Output the (X, Y) coordinate of the center of the cell containing the given text.  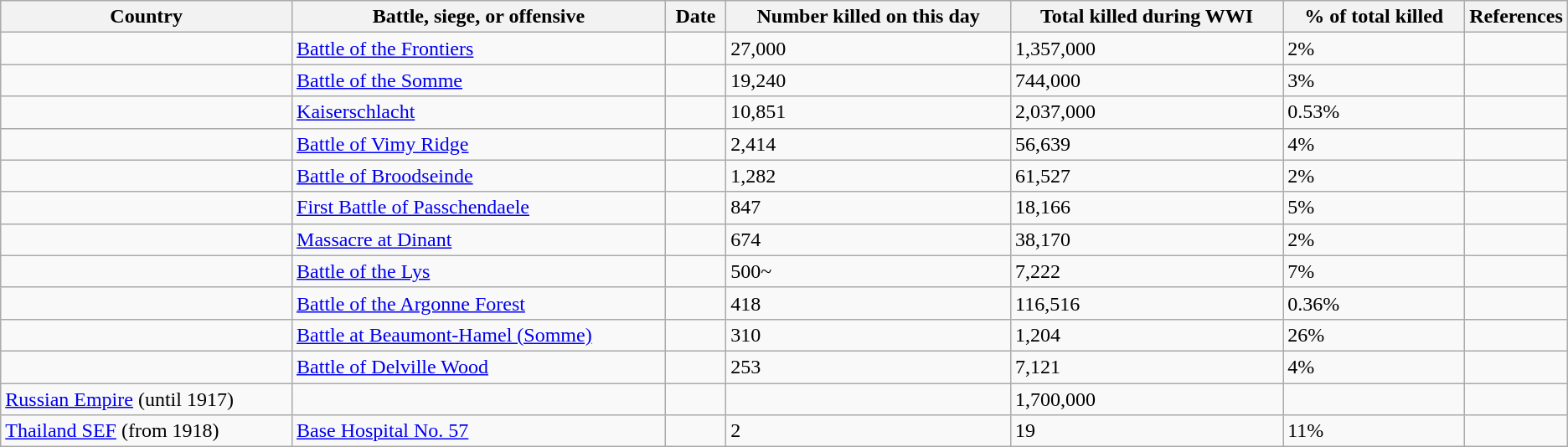
7% (1374, 271)
18,166 (1148, 208)
Number killed on this day (869, 17)
Battle of the Lys (479, 271)
% of total killed (1374, 17)
0.36% (1374, 303)
Date (695, 17)
Total killed during WWI (1148, 17)
7,121 (1148, 367)
Battle of Delville Wood (479, 367)
11% (1374, 431)
10,851 (869, 112)
26% (1374, 335)
2 (869, 431)
Battle of the Frontiers (479, 49)
Battle, siege, or offensive (479, 17)
5% (1374, 208)
27,000 (869, 49)
310 (869, 335)
First Battle of Passchendaele (479, 208)
Battle at Beaumont-Hamel (Somme) (479, 335)
61,527 (1148, 176)
500~ (869, 271)
Base Hospital No. 57 (479, 431)
2,037,000 (1148, 112)
3% (1374, 80)
674 (869, 239)
Kaiserschlacht (479, 112)
1,204 (1148, 335)
847 (869, 208)
References (1516, 17)
2,414 (869, 144)
7,222 (1148, 271)
Russian Empire (until 1917) (147, 399)
1,357,000 (1148, 49)
19,240 (869, 80)
56,639 (1148, 144)
1,282 (869, 176)
Battle of Vimy Ridge (479, 144)
Massacre at Dinant (479, 239)
253 (869, 367)
Battle of Broodseinde (479, 176)
744,000 (1148, 80)
Battle of the Somme (479, 80)
19 (1148, 431)
0.53% (1374, 112)
38,170 (1148, 239)
Thailand SEF (from 1918) (147, 431)
Battle of the Argonne Forest (479, 303)
116,516 (1148, 303)
418 (869, 303)
1,700,000 (1148, 399)
Country (147, 17)
